Search for the cell housing the specified text and yield its (x, y) center coordinate. 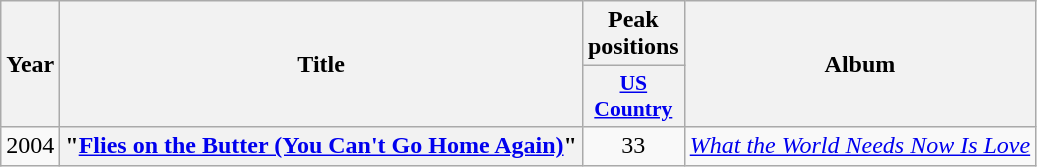
33 (633, 146)
"Flies on the Butter (You Can't Go Home Again)" (322, 146)
What the World Needs Now Is Love (860, 146)
Album (860, 64)
Peak positions (633, 34)
US Country (633, 96)
2004 (30, 146)
Year (30, 64)
Title (322, 64)
